Detect which cell encompasses the target text, then output its (X, Y) center coordinate. 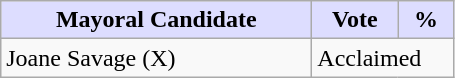
Joane Savage (X) (156, 58)
Acclaimed (383, 58)
% (426, 20)
Mayoral Candidate (156, 20)
Vote (355, 20)
